Scan for the cell matching the given text and deliver its [x, y] coordinate at center. 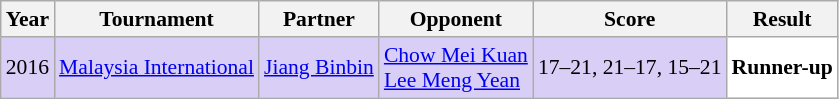
Partner [319, 19]
Result [782, 19]
17–21, 21–17, 15–21 [630, 68]
2016 [28, 68]
Malaysia International [156, 68]
Tournament [156, 19]
Jiang Binbin [319, 68]
Runner-up [782, 68]
Chow Mei Kuan Lee Meng Yean [456, 68]
Score [630, 19]
Opponent [456, 19]
Year [28, 19]
